Search for the cell housing the specified text and yield its [X, Y] center coordinate. 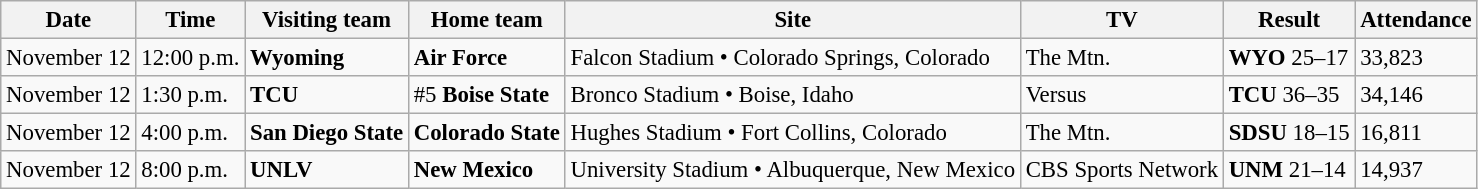
UNM 21–14 [1289, 170]
12:00 p.m. [190, 58]
Falcon Stadium • Colorado Springs, Colorado [792, 58]
Attendance [1416, 20]
San Diego State [327, 133]
TCU 36–35 [1289, 95]
Home team [486, 20]
16,811 [1416, 133]
Colorado State [486, 133]
Time [190, 20]
8:00 p.m. [190, 170]
University Stadium • Albuquerque, New Mexico [792, 170]
CBS Sports Network [1122, 170]
14,937 [1416, 170]
Bronco Stadium • Boise, Idaho [792, 95]
Site [792, 20]
Wyoming [327, 58]
Result [1289, 20]
SDSU 18–15 [1289, 133]
Date [68, 20]
TV [1122, 20]
UNLV [327, 170]
WYO 25–17 [1289, 58]
33,823 [1416, 58]
1:30 p.m. [190, 95]
Air Force [486, 58]
#5 Boise State [486, 95]
Versus [1122, 95]
4:00 p.m. [190, 133]
New Mexico [486, 170]
TCU [327, 95]
Visiting team [327, 20]
34,146 [1416, 95]
Hughes Stadium • Fort Collins, Colorado [792, 133]
